From the cell containing the given text, extract its center point as [x, y] coordinate. 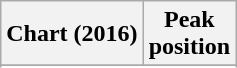
Peak position [189, 34]
Chart (2016) [72, 34]
